Scan for the cell matching the given text and deliver its (x, y) coordinate at center. 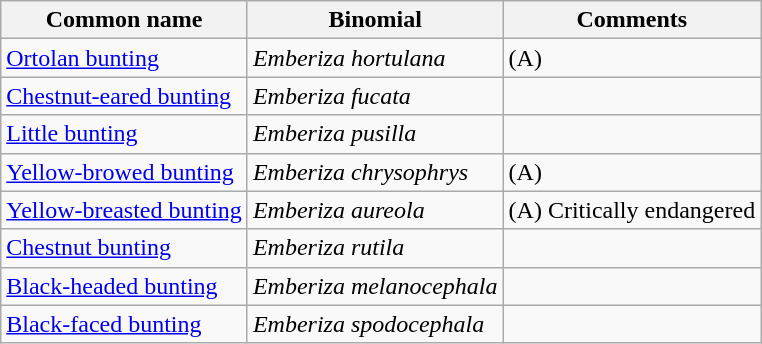
Emberiza fucata (375, 96)
Black-headed bunting (124, 286)
Yellow-browed bunting (124, 172)
Black-faced bunting (124, 324)
Emberiza rutila (375, 248)
Chestnut bunting (124, 248)
Common name (124, 20)
Emberiza aureola (375, 210)
Binomial (375, 20)
Ortolan bunting (124, 58)
Chestnut-eared bunting (124, 96)
(A) Critically endangered (632, 210)
Emberiza melanocephala (375, 286)
Emberiza pusilla (375, 134)
Emberiza hortulana (375, 58)
Emberiza spodocephala (375, 324)
Little bunting (124, 134)
Yellow-breasted bunting (124, 210)
Emberiza chrysophrys (375, 172)
Comments (632, 20)
